For the text-containing cell, return its midpoint in (X, Y) coordinate format. 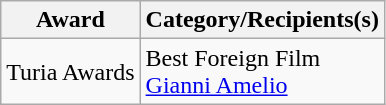
Turia Awards (70, 72)
Award (70, 20)
Category/Recipients(s) (262, 20)
Best Foreign FilmGianni Amelio (262, 72)
